Find where the given text appears and provide that cell's center as [x, y] coordinate. 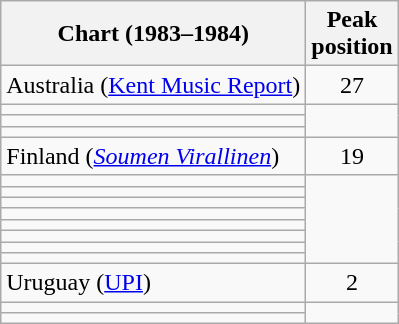
19 [352, 156]
2 [352, 283]
Uruguay (UPI) [154, 283]
Chart (1983–1984) [154, 34]
27 [352, 85]
Finland (Soumen Virallinen) [154, 156]
Australia (Kent Music Report) [154, 85]
Peakposition [352, 34]
